Pinpoint the cell where the given text exists, returning its (x, y) midpoint coordinate. 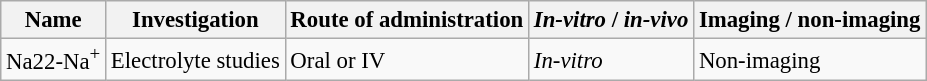
Imaging / non-imaging (810, 20)
Investigation (196, 20)
Electrolyte studies (196, 60)
Oral or IV (406, 60)
In-vitro / in-vivo (612, 20)
Name (54, 20)
Non-imaging (810, 60)
Route of administration (406, 20)
In-vitro (612, 60)
Na22-Na+ (54, 60)
